Return (X, Y) of the center of cell containing provided text 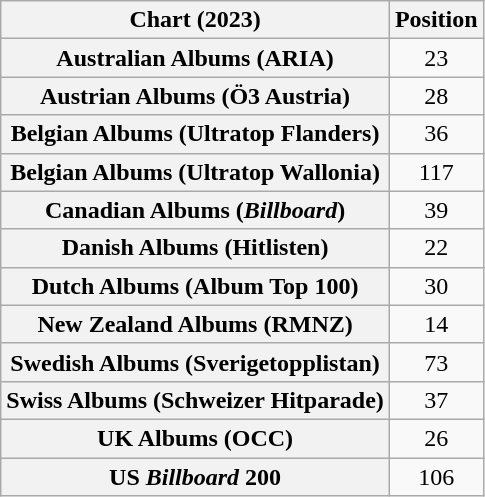
UK Albums (OCC) (196, 438)
22 (436, 248)
Canadian Albums (Billboard) (196, 210)
37 (436, 400)
US Billboard 200 (196, 477)
Swiss Albums (Schweizer Hitparade) (196, 400)
Chart (2023) (196, 20)
Australian Albums (ARIA) (196, 58)
36 (436, 134)
Belgian Albums (Ultratop Flanders) (196, 134)
Position (436, 20)
28 (436, 96)
Dutch Albums (Album Top 100) (196, 286)
26 (436, 438)
117 (436, 172)
30 (436, 286)
14 (436, 324)
106 (436, 477)
New Zealand Albums (RMNZ) (196, 324)
Belgian Albums (Ultratop Wallonia) (196, 172)
39 (436, 210)
Danish Albums (Hitlisten) (196, 248)
Swedish Albums (Sverigetopplistan) (196, 362)
23 (436, 58)
73 (436, 362)
Austrian Albums (Ö3 Austria) (196, 96)
